Scan for the cell matching the given text and deliver its [X, Y] coordinate at center. 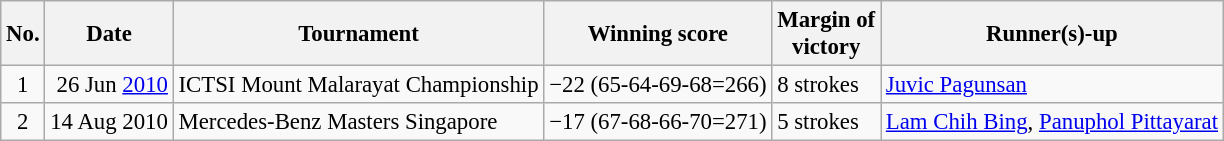
2 [23, 122]
Date [109, 34]
Lam Chih Bing, Panuphol Pittayarat [1052, 122]
8 strokes [826, 85]
Mercedes-Benz Masters Singapore [358, 122]
Margin ofvictory [826, 34]
1 [23, 85]
Runner(s)-up [1052, 34]
−22 (65-64-69-68=266) [658, 85]
−17 (67-68-66-70=271) [658, 122]
Winning score [658, 34]
ICTSI Mount Malarayat Championship [358, 85]
14 Aug 2010 [109, 122]
5 strokes [826, 122]
Juvic Pagunsan [1052, 85]
26 Jun 2010 [109, 85]
No. [23, 34]
Tournament [358, 34]
